Return (X, Y) of the center of cell containing provided text 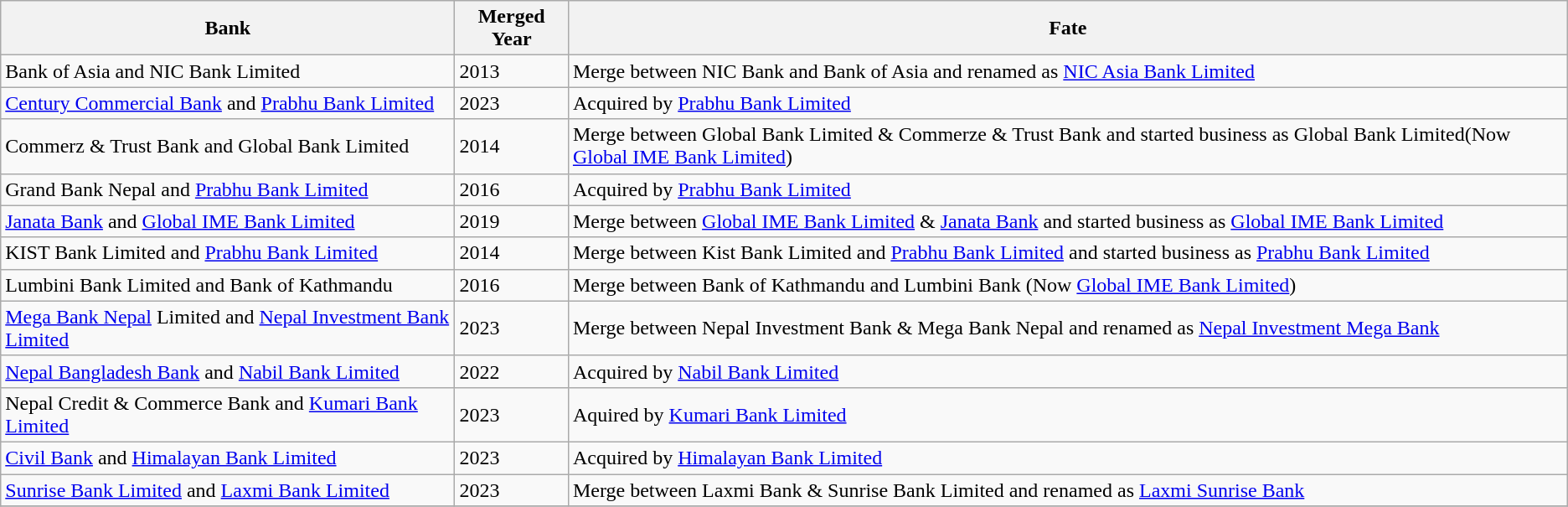
2013 (511, 71)
Sunrise Bank Limited and Laxmi Bank Limited (228, 490)
Fate (1067, 28)
2019 (511, 221)
Bank of Asia and NIC Bank Limited (228, 71)
Merge between Nepal Investment Bank & Mega Bank Nepal and renamed as Nepal Investment Mega Bank (1067, 329)
2022 (511, 371)
Century Commercial Bank and Prabhu Bank Limited (228, 103)
Lumbini Bank Limited and Bank of Kathmandu (228, 285)
Acquired by Himalayan Bank Limited (1067, 458)
Commerz & Trust Bank and Global Bank Limited (228, 146)
Merge between NIC Bank and Bank of Asia and renamed as NIC Asia Bank Limited (1067, 71)
Grand Bank Nepal and Prabhu Bank Limited (228, 189)
Merge between Global Bank Limited & Commerze & Trust Bank and started business as Global Bank Limited(Now Global IME Bank Limited) (1067, 146)
Merge between Bank of Kathmandu and Lumbini Bank (Now Global IME Bank Limited) (1067, 285)
Merged Year (511, 28)
Merge between Laxmi Bank & Sunrise Bank Limited and renamed as Laxmi Sunrise Bank (1067, 490)
Bank (228, 28)
Janata Bank and Global IME Bank Limited (228, 221)
Merge between Global IME Bank Limited & Janata Bank and started business as Global IME Bank Limited (1067, 221)
KIST Bank Limited and Prabhu Bank Limited (228, 253)
Acquired by Nabil Bank Limited (1067, 371)
Mega Bank Nepal Limited and Nepal Investment Bank Limited (228, 329)
Nepal Credit & Commerce Bank and Kumari Bank Limited (228, 414)
Nepal Bangladesh Bank and Nabil Bank Limited (228, 371)
Civil Bank and Himalayan Bank Limited (228, 458)
Aquired by Kumari Bank Limited (1067, 414)
Merge between Kist Bank Limited and Prabhu Bank Limited and started business as Prabhu Bank Limited (1067, 253)
